Extract the [x, y] coordinate from the center of the cell holding the provided text.  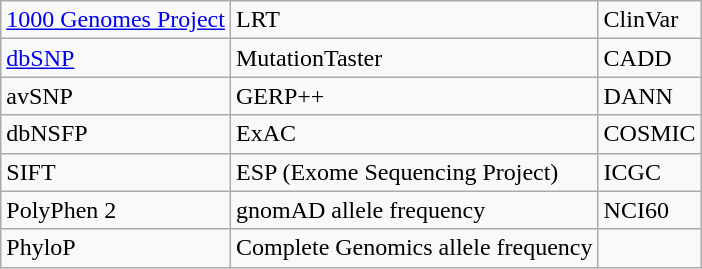
CADD [650, 58]
PolyPhen 2 [116, 210]
PhyloP [116, 248]
LRT [414, 20]
COSMIC [650, 134]
ExAC [414, 134]
ClinVar [650, 20]
Complete Genomics allele frequency [414, 248]
SIFT [116, 172]
ESP (Exome Sequencing Project) [414, 172]
MutationTaster [414, 58]
DANN [650, 96]
avSNP [116, 96]
1000 Genomes Project [116, 20]
dbSNP [116, 58]
gnomAD allele frequency [414, 210]
dbNSFP [116, 134]
NCI60 [650, 210]
ICGC [650, 172]
GERP++ [414, 96]
